Determine the [X, Y] coordinate at the center of the cell enclosing the given text.  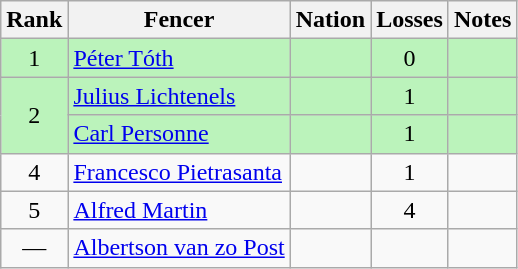
0 [410, 58]
Alfred Martin [179, 210]
2 [34, 115]
Fencer [179, 20]
Péter Tóth [179, 58]
5 [34, 210]
Francesco Pietrasanta [179, 172]
Nation [330, 20]
Notes [482, 20]
Carl Personne [179, 134]
Albertson van zo Post [179, 248]
Rank [34, 20]
Julius Lichtenels [179, 96]
— [34, 248]
Losses [410, 20]
